Provide the (x, y) coordinate of the cell's center where the given text is located.  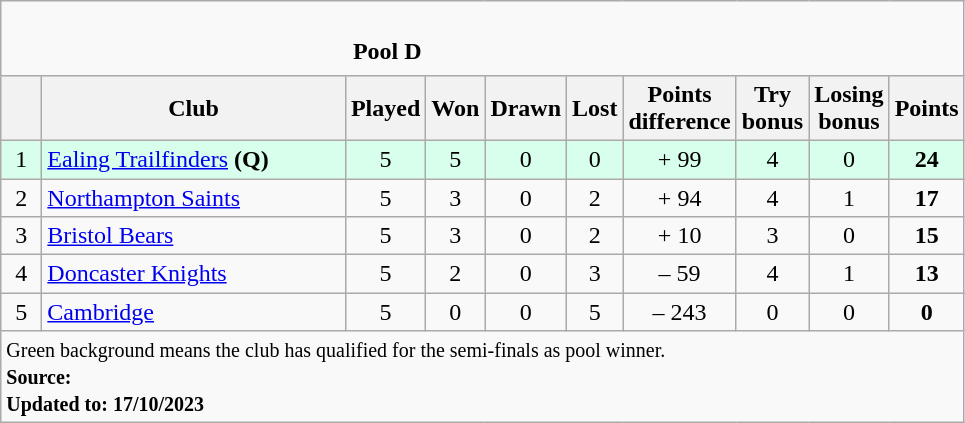
Try bonus (772, 108)
Points difference (680, 108)
+ 94 (680, 197)
Drawn (526, 108)
– 243 (680, 312)
Bristol Bears (194, 236)
Lost (595, 108)
– 59 (680, 274)
Won (456, 108)
Played (385, 108)
Doncaster Knights (194, 274)
Cambridge (194, 312)
Losing bonus (849, 108)
Ealing Trailfinders (Q) (194, 159)
Club (194, 108)
15 (926, 236)
24 (926, 159)
Northampton Saints (194, 197)
13 (926, 274)
+ 99 (680, 159)
+ 10 (680, 236)
Points (926, 108)
17 (926, 197)
Green background means the club has qualified for the semi-finals as pool winner.Source: Updated to: 17/10/2023 (482, 376)
